Capture the cell that displays the provided text and extract its [x, y] central coordinate. 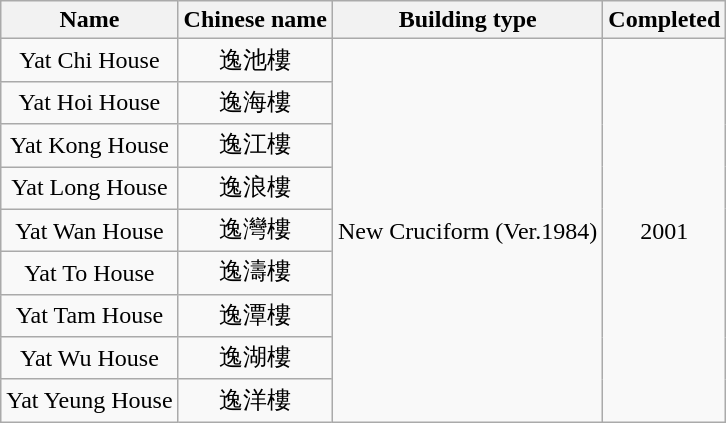
Yat Wan House [90, 230]
逸潭樓 [255, 316]
逸海樓 [255, 102]
Yat Chi House [90, 60]
Building type [467, 20]
逸洋樓 [255, 400]
Completed [664, 20]
Yat Yeung House [90, 400]
逸濤樓 [255, 274]
Yat Tam House [90, 316]
逸浪樓 [255, 188]
Chinese name [255, 20]
Yat Wu House [90, 358]
Yat Long House [90, 188]
逸江樓 [255, 146]
New Cruciform (Ver.1984) [467, 230]
逸池樓 [255, 60]
逸湖樓 [255, 358]
Yat Kong House [90, 146]
逸灣樓 [255, 230]
Name [90, 20]
Yat To House [90, 274]
Yat Hoi House [90, 102]
2001 [664, 230]
